From the cell containing the given text, extract its center point as (x, y) coordinate. 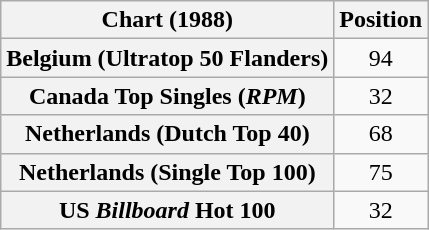
Netherlands (Dutch Top 40) (168, 134)
75 (381, 172)
US Billboard Hot 100 (168, 210)
Belgium (Ultratop 50 Flanders) (168, 58)
Canada Top Singles (RPM) (168, 96)
Netherlands (Single Top 100) (168, 172)
Position (381, 20)
94 (381, 58)
Chart (1988) (168, 20)
68 (381, 134)
